Scan for the cell matching the given text and deliver its (x, y) coordinate at center. 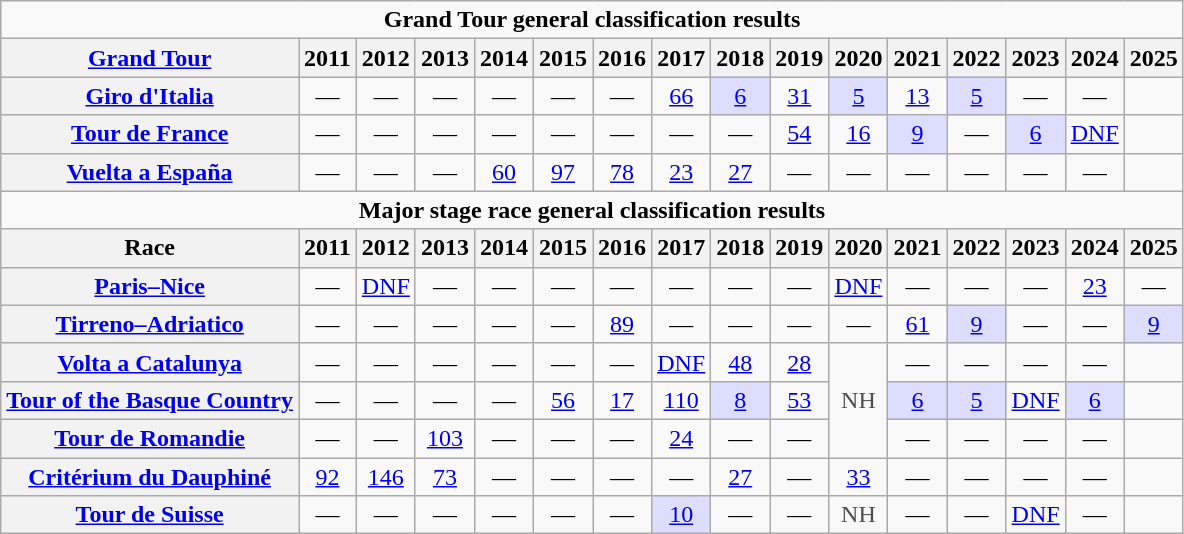
Tour of the Basque Country (150, 400)
56 (564, 400)
60 (504, 172)
Paris–Nice (150, 286)
97 (564, 172)
33 (858, 477)
17 (622, 400)
31 (800, 96)
Tour de Romandie (150, 438)
Grand Tour general classification results (592, 20)
13 (918, 96)
28 (800, 362)
66 (682, 96)
61 (918, 324)
146 (386, 477)
54 (800, 134)
89 (622, 324)
24 (682, 438)
Major stage race general classification results (592, 210)
110 (682, 400)
Vuelta a España (150, 172)
92 (328, 477)
Giro d'Italia (150, 96)
Critérium du Dauphiné (150, 477)
48 (740, 362)
103 (444, 438)
10 (682, 515)
78 (622, 172)
53 (800, 400)
Tour de France (150, 134)
Grand Tour (150, 58)
8 (740, 400)
Volta a Catalunya (150, 362)
Tour de Suisse (150, 515)
Race (150, 248)
16 (858, 134)
73 (444, 477)
Tirreno–Adriatico (150, 324)
